Provide the [x, y] coordinate of the cell's center where the given text is located.  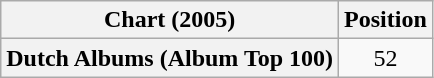
Position [386, 20]
Dutch Albums (Album Top 100) [170, 58]
52 [386, 58]
Chart (2005) [170, 20]
